Scan for the cell matching the given text and deliver its (x, y) coordinate at center. 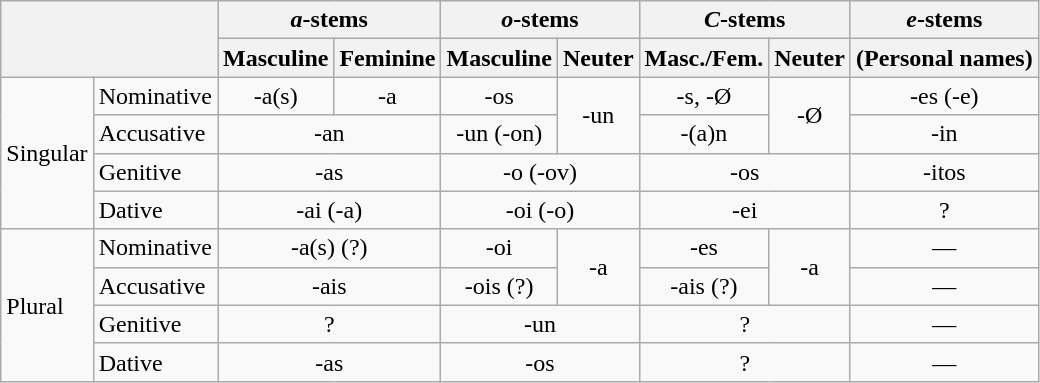
-(a)n (704, 134)
-a(s) (?) (330, 248)
a-stems (330, 20)
-a(s) (276, 96)
(Personal names) (944, 58)
-s, -Ø (704, 96)
Singular (47, 153)
-ais (330, 286)
-es (-e) (944, 96)
o-stems (540, 20)
-ei (744, 210)
-Ø (810, 115)
-ois (?) (499, 286)
-o (-ov) (540, 172)
-an (330, 134)
-es (704, 248)
-in (944, 134)
-ais (?) (704, 286)
-itos (944, 172)
-ai (-a) (330, 210)
-oi (499, 248)
e-stems (944, 20)
C-stems (744, 20)
Feminine (388, 58)
-oi (-o) (540, 210)
Plural (47, 305)
Masc./Fem. (704, 58)
-un (-on) (499, 134)
